From the cell containing the given text, extract its center point as [X, Y] coordinate. 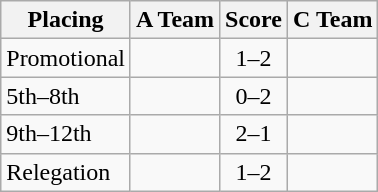
Promotional [66, 58]
5th–8th [66, 96]
Placing [66, 20]
0–2 [254, 96]
9th–12th [66, 134]
Relegation [66, 172]
C Team [333, 20]
Score [254, 20]
2–1 [254, 134]
A Team [174, 20]
